Locate the cell with the specified text and output its [x, y] center coordinate. 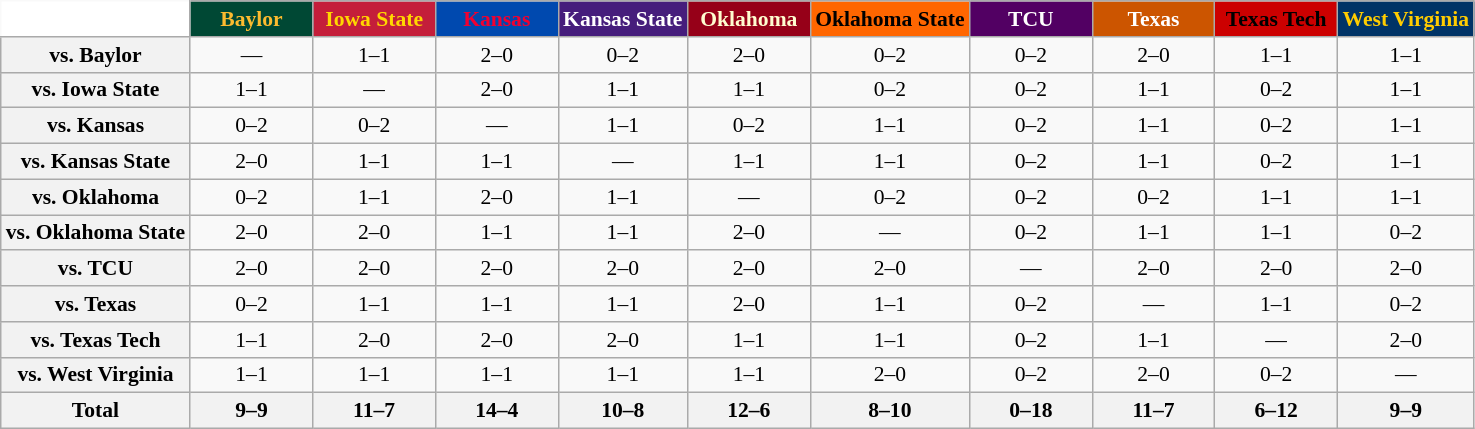
vs. Kansas State [96, 162]
vs. Texas [96, 304]
vs. Baylor [96, 55]
Kansas [496, 19]
10–8 [622, 411]
0–18 [1032, 411]
Total [96, 411]
vs. Oklahoma State [96, 233]
Texas Tech [1276, 19]
Texas [1154, 19]
14–4 [496, 411]
TCU [1032, 19]
6–12 [1276, 411]
12–6 [750, 411]
vs. Oklahoma [96, 197]
vs. Kansas [96, 126]
Baylor [252, 19]
West Virginia [1406, 19]
Oklahoma [750, 19]
Iowa State [374, 19]
Kansas State [622, 19]
vs. TCU [96, 269]
Oklahoma State [890, 19]
vs. Texas Tech [96, 340]
8–10 [890, 411]
vs. Iowa State [96, 90]
vs. West Virginia [96, 375]
